For the text-containing cell, return its midpoint in (x, y) coordinate format. 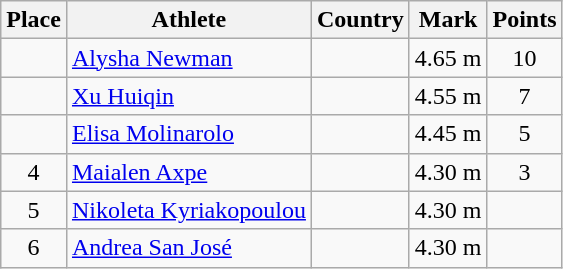
Alysha Newman (188, 58)
4 (34, 172)
Points (524, 20)
6 (34, 248)
Xu Huiqin (188, 96)
Athlete (188, 20)
Andrea San José (188, 248)
Country (360, 20)
Nikoleta Kyriakopoulou (188, 210)
Mark (448, 20)
7 (524, 96)
4.65 m (448, 58)
10 (524, 58)
4.45 m (448, 134)
Maialen Axpe (188, 172)
Place (34, 20)
Elisa Molinarolo (188, 134)
3 (524, 172)
4.55 m (448, 96)
